Determine the [x, y] coordinate at the center of the cell enclosing the given text.  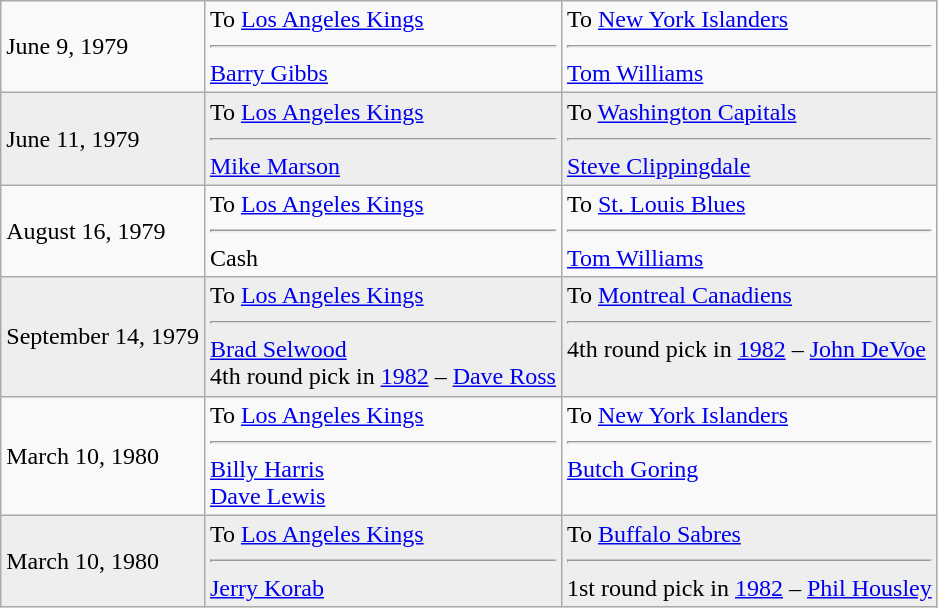
To Buffalo Sabres1st round pick in 1982 – Phil Housley [749, 561]
To Montreal Canadiens4th round pick in 1982 – John DeVoe [749, 336]
To Los Angeles KingsMike Marson [382, 139]
To Los Angeles KingsJerry Korab [382, 561]
To New York IslandersButch Goring [749, 456]
To Washington CapitalsSteve Clippingdale [749, 139]
September 14, 1979 [103, 336]
June 11, 1979 [103, 139]
August 16, 1979 [103, 231]
To St. Louis BluesTom Williams [749, 231]
To Los Angeles KingsBarry Gibbs [382, 47]
To Los Angeles KingsBrad Selwood 4th round pick in 1982 – Dave Ross [382, 336]
To Los Angeles KingsCash [382, 231]
June 9, 1979 [103, 47]
To Los Angeles KingsBilly Harris Dave Lewis [382, 456]
To New York IslandersTom Williams [749, 47]
